From the cell containing the given text, extract its center point as (X, Y) coordinate. 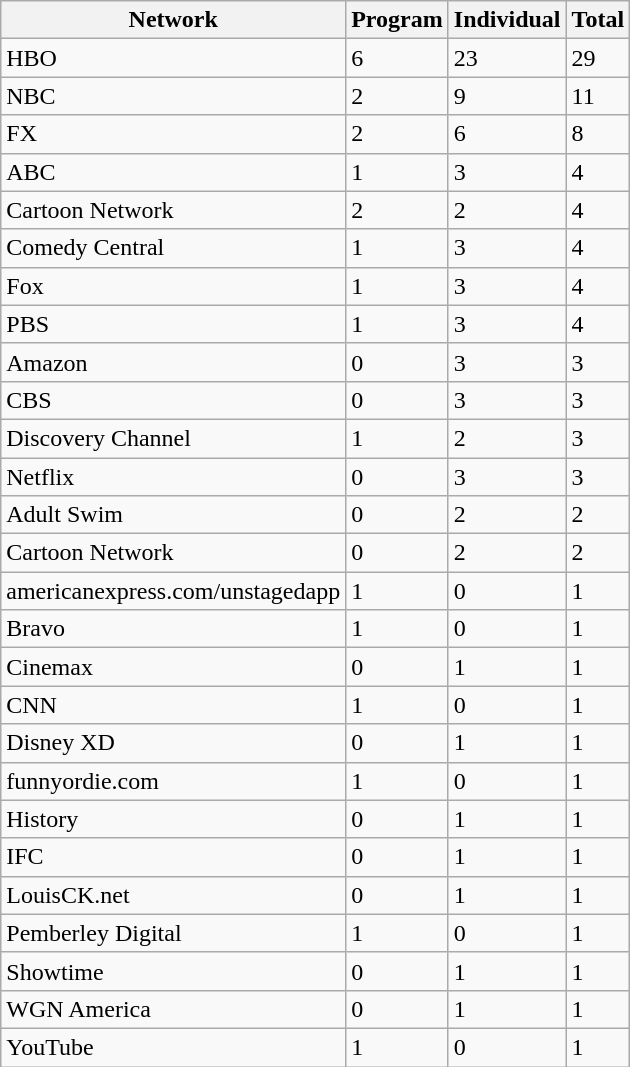
Discovery Channel (174, 438)
WGN America (174, 1009)
IFC (174, 857)
8 (598, 134)
funnyordie.com (174, 781)
Showtime (174, 971)
FX (174, 134)
Fox (174, 286)
Adult Swim (174, 515)
11 (598, 96)
HBO (174, 58)
Amazon (174, 362)
americanexpress.com/unstagedapp (174, 591)
Netflix (174, 477)
9 (507, 96)
Bravo (174, 629)
Network (174, 20)
Pemberley Digital (174, 933)
NBC (174, 96)
PBS (174, 324)
Disney XD (174, 743)
YouTube (174, 1047)
Program (398, 20)
History (174, 819)
Total (598, 20)
Individual (507, 20)
CNN (174, 705)
LouisCK.net (174, 895)
23 (507, 58)
Comedy Central (174, 248)
ABC (174, 172)
Cinemax (174, 667)
CBS (174, 400)
29 (598, 58)
